From the cell containing the given text, extract its center point as [x, y] coordinate. 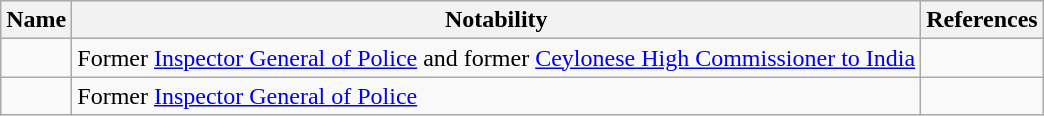
References [982, 20]
Former Inspector General of Police [496, 96]
Notability [496, 20]
Name [36, 20]
Former Inspector General of Police and former Ceylonese High Commissioner to India [496, 58]
